Return the [x, y] coordinate for the center point of the cell that contains the specified text.  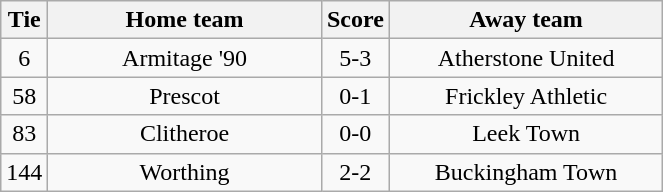
144 [24, 172]
6 [24, 58]
Clitheroe [185, 134]
Away team [526, 20]
2-2 [355, 172]
Prescot [185, 96]
Tie [24, 20]
Leek Town [526, 134]
0-0 [355, 134]
83 [24, 134]
0-1 [355, 96]
Armitage '90 [185, 58]
Frickley Athletic [526, 96]
Score [355, 20]
5-3 [355, 58]
58 [24, 96]
Worthing [185, 172]
Home team [185, 20]
Buckingham Town [526, 172]
Atherstone United [526, 58]
